Search for the cell housing the specified text and yield its (X, Y) center coordinate. 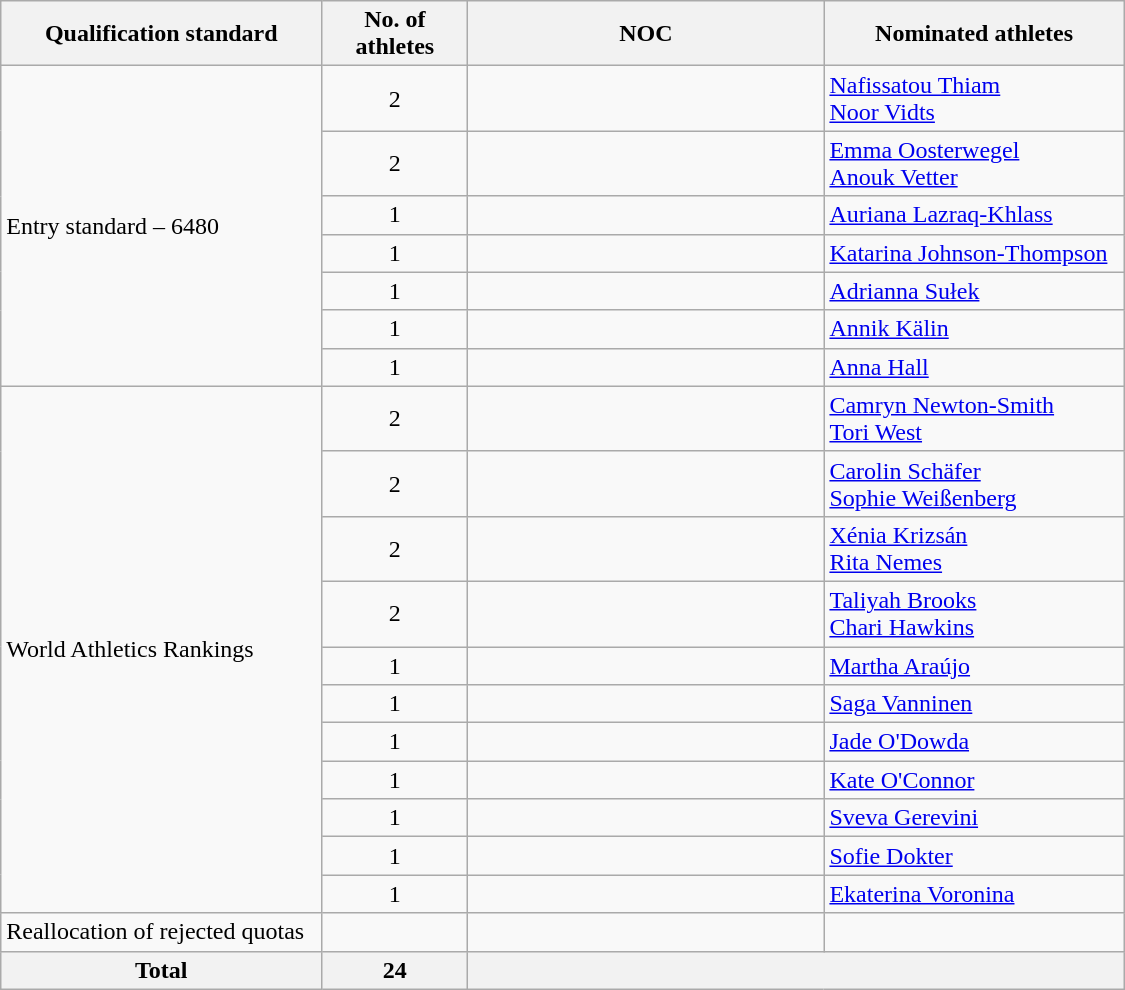
Jade O'Dowda (974, 742)
Total (162, 970)
Qualification standard (162, 34)
World Athletics Rankings (162, 650)
Taliyah BrooksChari Hawkins (974, 614)
Emma OosterwegelAnouk Vetter (974, 164)
Carolin SchäferSophie Weißenberg (974, 484)
Entry standard – 6480 (162, 226)
Nafissatou ThiamNoor Vidts (974, 98)
Adrianna Sułek (974, 291)
Nominated athletes (974, 34)
24 (395, 970)
Reallocation of rejected quotas (162, 932)
Ekaterina Voronina (974, 894)
Sveva Gerevini (974, 818)
Camryn Newton-SmithTori West (974, 418)
Anna Hall (974, 367)
Sofie Dokter (974, 856)
Kate O'Connor (974, 780)
Annik Kälin (974, 329)
No. of athletes (395, 34)
Xénia KrizsánRita Nemes (974, 548)
Auriana Lazraq-Khlass (974, 215)
NOC (646, 34)
Saga Vanninen (974, 704)
Martha Araújo (974, 665)
Katarina Johnson-Thompson (974, 253)
